Extract the [x, y] coordinate from the center of the cell holding the provided text.  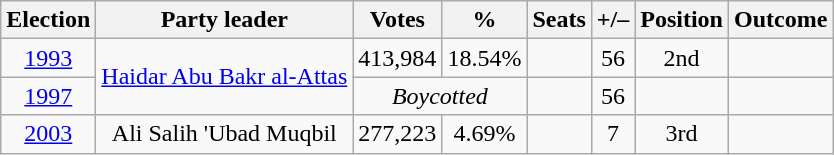
7 [612, 134]
2nd [682, 58]
413,984 [398, 58]
Outcome [780, 20]
Seats [559, 20]
Haidar Abu Bakr al-Attas [224, 77]
Election [48, 20]
Votes [398, 20]
18.54% [484, 58]
1997 [48, 96]
Boycotted [440, 96]
Party leader [224, 20]
277,223 [398, 134]
+/– [612, 20]
2003 [48, 134]
1993 [48, 58]
Position [682, 20]
4.69% [484, 134]
% [484, 20]
3rd [682, 134]
Ali Salih 'Ubad Muqbil [224, 134]
